From the cell containing the given text, extract its center point as [X, Y] coordinate. 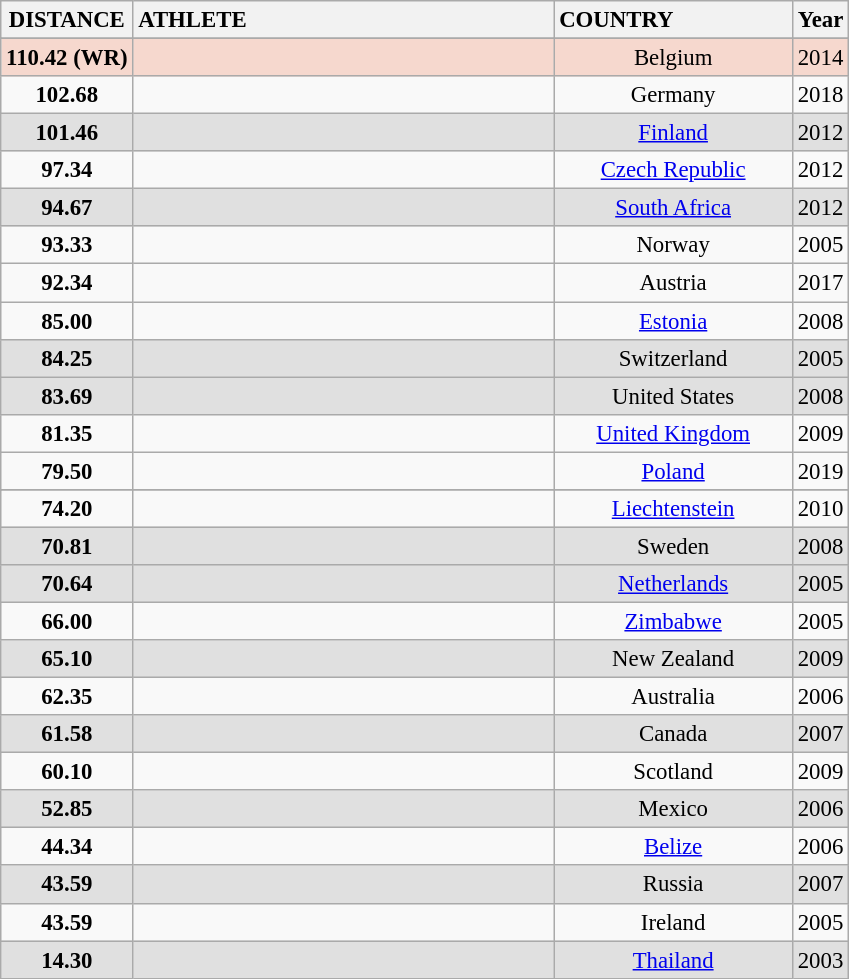
Australia [674, 697]
110.42 (WR) [67, 58]
2017 [820, 283]
Mexico [674, 809]
81.35 [67, 433]
South Africa [674, 208]
70.64 [67, 584]
Liechtenstein [674, 509]
44.34 [67, 847]
102.68 [67, 95]
Austria [674, 283]
Switzerland [674, 358]
2003 [820, 960]
2014 [820, 58]
Scotland [674, 772]
97.34 [67, 170]
61.58 [67, 734]
2019 [820, 471]
84.25 [67, 358]
Czech Republic [674, 170]
52.85 [67, 809]
70.81 [67, 546]
93.33 [67, 245]
92.34 [67, 283]
101.46 [67, 133]
Ireland [674, 922]
Year [820, 20]
Russia [674, 885]
2010 [820, 509]
Belgium [674, 58]
United Kingdom [674, 433]
COUNTRY [674, 20]
Zimbabwe [674, 621]
Sweden [674, 546]
Canada [674, 734]
Thailand [674, 960]
Netherlands [674, 584]
2018 [820, 95]
74.20 [67, 509]
New Zealand [674, 659]
Estonia [674, 321]
85.00 [67, 321]
94.67 [67, 208]
DISTANCE [67, 20]
79.50 [67, 471]
Finland [674, 133]
65.10 [67, 659]
66.00 [67, 621]
ATHLETE [344, 20]
Norway [674, 245]
14.30 [67, 960]
62.35 [67, 697]
Poland [674, 471]
83.69 [67, 396]
United States [674, 396]
Belize [674, 847]
Germany [674, 95]
60.10 [67, 772]
